Identify which cell holds the provided text, then report its [x, y] central coordinate. 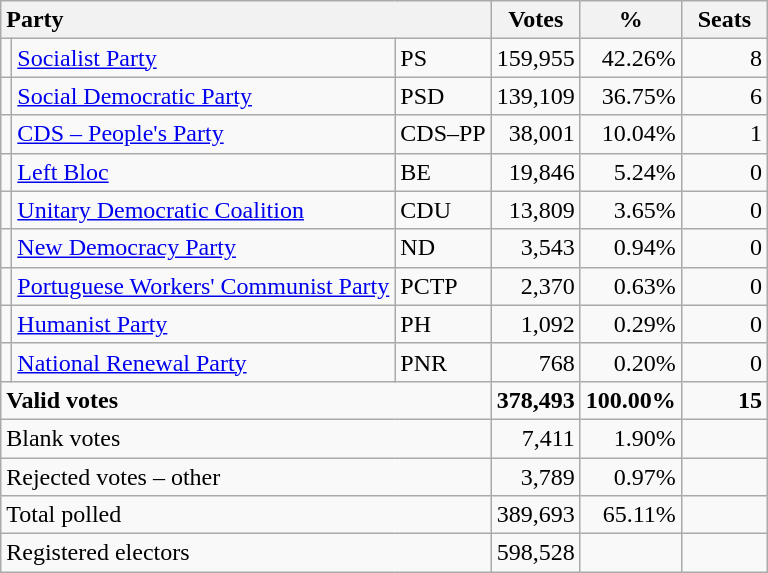
1.90% [630, 438]
0.97% [630, 477]
CDS – People's Party [204, 134]
2,370 [536, 286]
Left Bloc [204, 172]
768 [536, 362]
1 [724, 134]
3,789 [536, 477]
0.29% [630, 324]
1,092 [536, 324]
36.75% [630, 96]
BE [443, 172]
Party [246, 20]
Unitary Democratic Coalition [204, 210]
Humanist Party [204, 324]
PH [443, 324]
8 [724, 58]
PNR [443, 362]
Total polled [246, 515]
15 [724, 400]
Registered electors [246, 553]
ND [443, 248]
National Renewal Party [204, 362]
Rejected votes – other [246, 477]
598,528 [536, 553]
PSD [443, 96]
CDU [443, 210]
0.20% [630, 362]
65.11% [630, 515]
3.65% [630, 210]
Valid votes [246, 400]
5.24% [630, 172]
Socialist Party [204, 58]
42.26% [630, 58]
3,543 [536, 248]
Portuguese Workers' Communist Party [204, 286]
19,846 [536, 172]
100.00% [630, 400]
CDS–PP [443, 134]
38,001 [536, 134]
Social Democratic Party [204, 96]
389,693 [536, 515]
6 [724, 96]
159,955 [536, 58]
Blank votes [246, 438]
139,109 [536, 96]
7,411 [536, 438]
13,809 [536, 210]
New Democracy Party [204, 248]
PCTP [443, 286]
PS [443, 58]
0.63% [630, 286]
% [630, 20]
378,493 [536, 400]
0.94% [630, 248]
Votes [536, 20]
Seats [724, 20]
10.04% [630, 134]
